For the text-containing cell, return its midpoint in [X, Y] coordinate format. 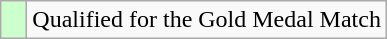
Qualified for the Gold Medal Match [207, 20]
